Identify which cell holds the provided text, then report its (x, y) central coordinate. 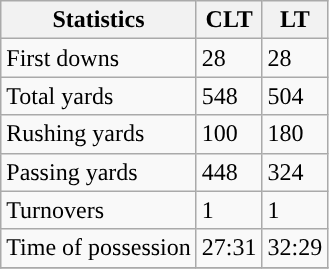
Rushing yards (99, 134)
100 (229, 134)
Passing yards (99, 172)
First downs (99, 58)
324 (295, 172)
504 (295, 96)
180 (295, 134)
Time of possession (99, 248)
Statistics (99, 20)
448 (229, 172)
Turnovers (99, 210)
32:29 (295, 248)
548 (229, 96)
LT (295, 20)
27:31 (229, 248)
Total yards (99, 96)
CLT (229, 20)
